Find where the given text appears and provide that cell's center as [x, y] coordinate. 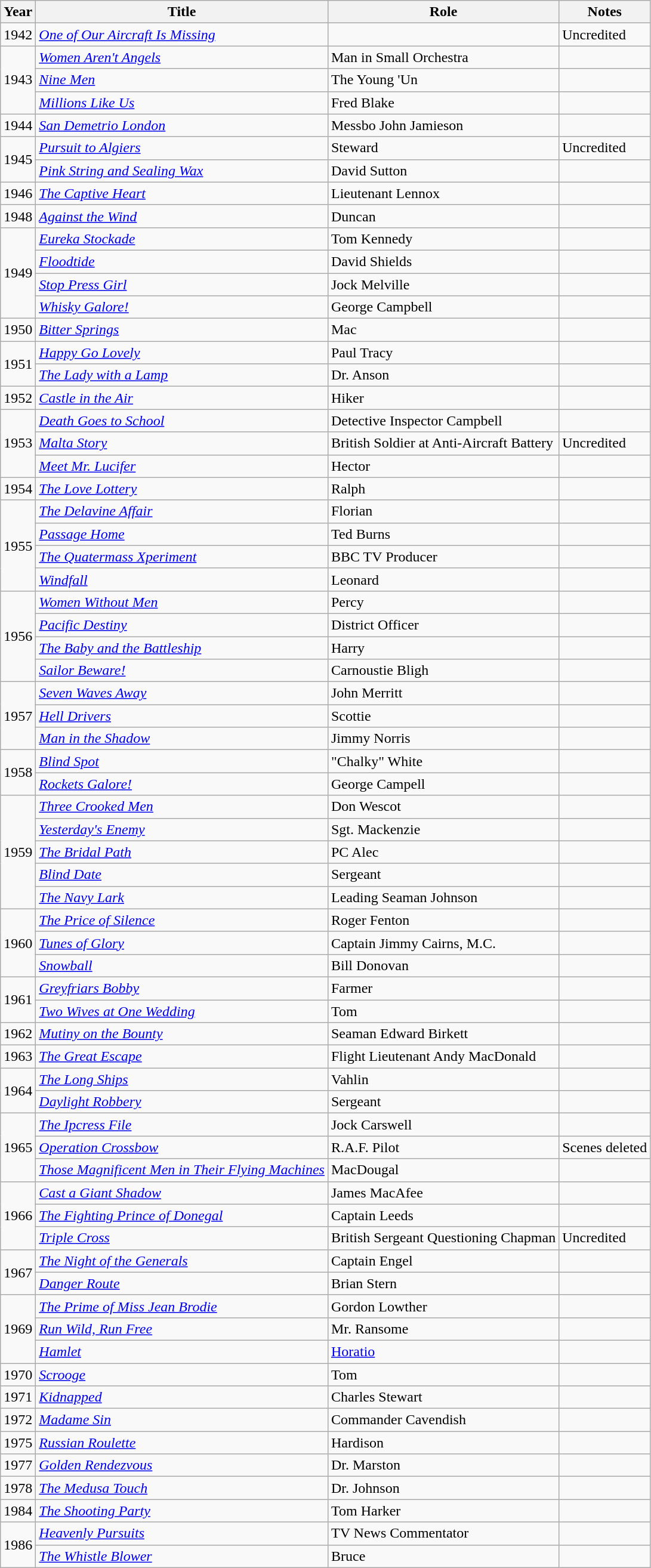
Dr. Anson [443, 375]
1957 [18, 716]
1946 [18, 193]
Man in the Shadow [182, 739]
Percy [443, 602]
Daylight Robbery [182, 1102]
MacDougal [443, 1170]
Tunes of Glory [182, 943]
The Shooting Party [182, 1511]
District Officer [443, 625]
Jimmy Norris [443, 739]
1969 [18, 1329]
Bill Donovan [443, 965]
The Ipcress File [182, 1125]
TV News Commentator [443, 1533]
Fred Blake [443, 103]
1977 [18, 1465]
Scenes deleted [605, 1147]
The Whistle Blower [182, 1556]
Three Crooked Men [182, 807]
Millions Like Us [182, 103]
Tom Kennedy [443, 239]
Whisky Galore! [182, 307]
Don Wescot [443, 807]
1943 [18, 80]
Bruce [443, 1556]
Seven Waves Away [182, 693]
1978 [18, 1488]
"Chalky" White [443, 761]
Steward [443, 148]
Carnoustie Bligh [443, 671]
Jock Carswell [443, 1125]
Against the Wind [182, 216]
Stop Press Girl [182, 285]
David Sutton [443, 171]
Jock Melville [443, 285]
Operation Crossbow [182, 1147]
Florian [443, 511]
Scrooge [182, 1374]
Pursuit to Algiers [182, 148]
Ralph [443, 489]
Sailor Beware! [182, 671]
1984 [18, 1511]
Hardison [443, 1443]
Captain Jimmy Cairns, M.C. [443, 943]
Meet Mr. Lucifer [182, 466]
Flight Lieutenant Andy MacDonald [443, 1057]
1952 [18, 398]
Blind Date [182, 875]
1966 [18, 1215]
The Navy Lark [182, 897]
Floodtide [182, 261]
Paul Tracy [443, 353]
Dr. Johnson [443, 1488]
The Bridal Path [182, 852]
Madame Sin [182, 1420]
Death Goes to School [182, 421]
1975 [18, 1443]
1950 [18, 330]
1942 [18, 35]
Mutiny on the Bounty [182, 1034]
1961 [18, 999]
Malta Story [182, 443]
1986 [18, 1545]
1944 [18, 125]
Snowball [182, 965]
Charles Stewart [443, 1397]
The Delavine Affair [182, 511]
Danger Route [182, 1283]
Tom Harker [443, 1511]
Leading Seaman Johnson [443, 897]
Notes [605, 12]
Women Aren't Angels [182, 57]
Pacific Destiny [182, 625]
Cast a Giant Shadow [182, 1193]
Yesterday's Enemy [182, 829]
1967 [18, 1272]
Role [443, 12]
Ted Burns [443, 534]
Windfall [182, 579]
The Night of the Generals [182, 1261]
The Long Ships [182, 1079]
Title [182, 12]
1972 [18, 1420]
Year [18, 12]
Hamlet [182, 1351]
1964 [18, 1091]
Russian Roulette [182, 1443]
1963 [18, 1057]
The Price of Silence [182, 920]
1965 [18, 1147]
1960 [18, 943]
Hiker [443, 398]
Greyfriars Bobby [182, 988]
1945 [18, 159]
George Campell [443, 784]
1958 [18, 773]
Happy Go Lovely [182, 353]
Seaman Edward Birkett [443, 1034]
Detective Inspector Campbell [443, 421]
Passage Home [182, 534]
Farmer [443, 988]
Gordon Lowther [443, 1306]
John Merritt [443, 693]
Eureka Stockade [182, 239]
Two Wives at One Wedding [182, 1011]
The Baby and the Battleship [182, 647]
Castle in the Air [182, 398]
The Lady with a Lamp [182, 375]
The Medusa Touch [182, 1488]
Captain Leeds [443, 1215]
The Prime of Miss Jean Brodie [182, 1306]
Heavenly Pursuits [182, 1533]
Blind Spot [182, 761]
Sgt. Mackenzie [443, 829]
Horatio [443, 1351]
1971 [18, 1397]
The Quatermass Xperiment [182, 557]
San Demetrio London [182, 125]
British Sergeant Questioning Chapman [443, 1238]
Bitter Springs [182, 330]
Harry [443, 647]
Kidnapped [182, 1397]
One of Our Aircraft Is Missing [182, 35]
R.A.F. Pilot [443, 1147]
James MacAfee [443, 1193]
Nine Men [182, 80]
1954 [18, 489]
Hell Drivers [182, 716]
Run Wild, Run Free [182, 1329]
Triple Cross [182, 1238]
1962 [18, 1034]
The Fighting Prince of Donegal [182, 1215]
The Captive Heart [182, 193]
PC Alec [443, 852]
1948 [18, 216]
1956 [18, 636]
Captain Engel [443, 1261]
BBC TV Producer [443, 557]
Rockets Galore! [182, 784]
Man in Small Orchestra [443, 57]
1953 [18, 443]
Roger Fenton [443, 920]
The Young 'Un [443, 80]
Golden Rendezvous [182, 1465]
Duncan [443, 216]
1951 [18, 364]
The Love Lottery [182, 489]
1970 [18, 1374]
Mr. Ransome [443, 1329]
Brian Stern [443, 1283]
1959 [18, 852]
Dr. Marston [443, 1465]
British Soldier at Anti-Aircraft Battery [443, 443]
Scottie [443, 716]
Messbo John Jamieson [443, 125]
Vahlin [443, 1079]
David Shields [443, 261]
The Great Escape [182, 1057]
Leonard [443, 579]
Lieutenant Lennox [443, 193]
Mac [443, 330]
1949 [18, 273]
Pink String and Sealing Wax [182, 171]
Those Magnificent Men in Their Flying Machines [182, 1170]
1955 [18, 545]
Hector [443, 466]
Commander Cavendish [443, 1420]
George Campbell [443, 307]
Women Without Men [182, 602]
